Determine the [x, y] coordinate at the center of the cell enclosing the given text.  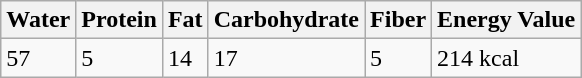
Fiber [398, 20]
14 [185, 58]
214 kcal [506, 58]
17 [286, 58]
Energy Value [506, 20]
57 [38, 58]
Carbohydrate [286, 20]
Fat [185, 20]
Water [38, 20]
Protein [120, 20]
